Detect which cell encompasses the target text, then output its (X, Y) center coordinate. 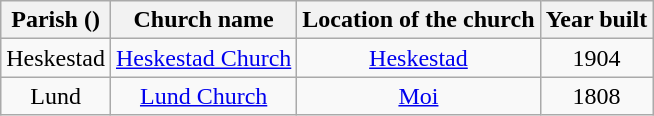
Lund (56, 96)
1904 (596, 58)
Church name (203, 20)
Location of the church (418, 20)
Year built (596, 20)
Parish () (56, 20)
Moi (418, 96)
Lund Church (203, 96)
Heskestad Church (203, 58)
1808 (596, 96)
